From the cell containing the given text, extract its center point as (X, Y) coordinate. 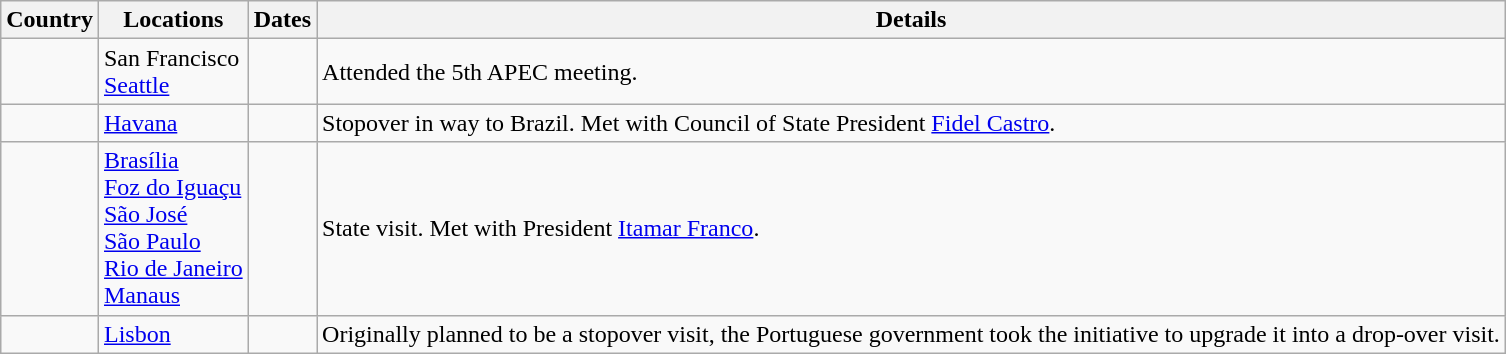
Havana (173, 123)
BrasíliaFoz do IguaçuSão JoséSão PauloRio de JaneiroManaus (173, 228)
Stopover in way to Brazil. Met with Council of State President Fidel Castro. (912, 123)
Lisbon (173, 334)
Dates (282, 20)
State visit. Met with President Itamar Franco. (912, 228)
San FranciscoSeattle (173, 72)
Country (50, 20)
Attended the 5th APEC meeting. (912, 72)
Details (912, 20)
Locations (173, 20)
Originally planned to be a stopover visit, the Portuguese government took the initiative to upgrade it into a drop-over visit. (912, 334)
